Identify which cell holds the provided text, then report its (x, y) central coordinate. 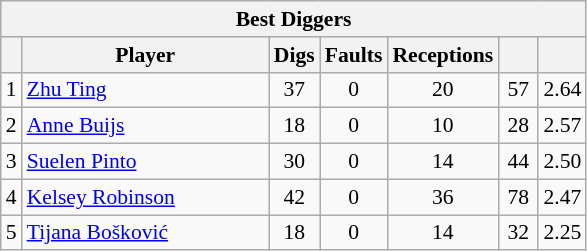
Anne Buijs (146, 126)
36 (442, 197)
10 (442, 126)
Tijana Bošković (146, 233)
42 (294, 197)
2.64 (562, 90)
57 (518, 90)
Suelen Pinto (146, 162)
1 (12, 90)
30 (294, 162)
Best Diggers (294, 19)
Zhu Ting (146, 90)
4 (12, 197)
2.50 (562, 162)
Digs (294, 55)
78 (518, 197)
28 (518, 126)
5 (12, 233)
2.25 (562, 233)
2 (12, 126)
2.47 (562, 197)
Kelsey Robinson (146, 197)
44 (518, 162)
2.57 (562, 126)
3 (12, 162)
Faults (354, 55)
20 (442, 90)
Receptions (442, 55)
Player (146, 55)
37 (294, 90)
32 (518, 233)
